Return [X, Y] of the center of cell containing provided text 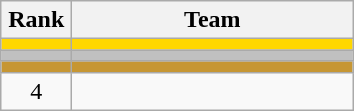
4 [36, 91]
Rank [36, 20]
Team [212, 20]
